Return [x, y] of the center of cell containing provided text 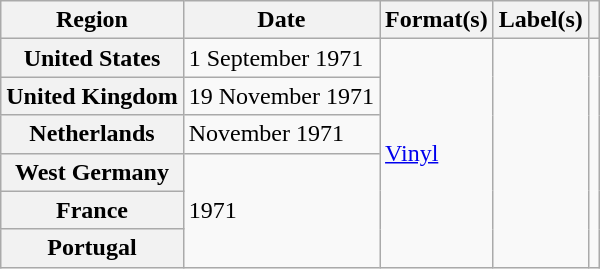
Format(s) [437, 20]
19 November 1971 [281, 96]
Label(s) [540, 20]
Date [281, 20]
United States [92, 58]
November 1971 [281, 134]
1971 [281, 210]
United Kingdom [92, 96]
West Germany [92, 172]
Portugal [92, 248]
Netherlands [92, 134]
Region [92, 20]
Vinyl [437, 153]
France [92, 210]
1 September 1971 [281, 58]
